Find where the given text appears and provide that cell's center as [X, Y] coordinate. 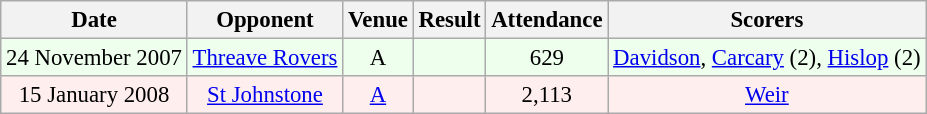
Opponent [264, 20]
629 [547, 58]
Davidson, Carcary (2), Hislop (2) [767, 58]
24 November 2007 [94, 58]
Venue [378, 20]
St Johnstone [264, 95]
Scorers [767, 20]
Threave Rovers [264, 58]
15 January 2008 [94, 95]
Result [450, 20]
2,113 [547, 95]
Date [94, 20]
Attendance [547, 20]
Weir [767, 95]
